Determine the (X, Y) coordinate at the center of the cell enclosing the given text.  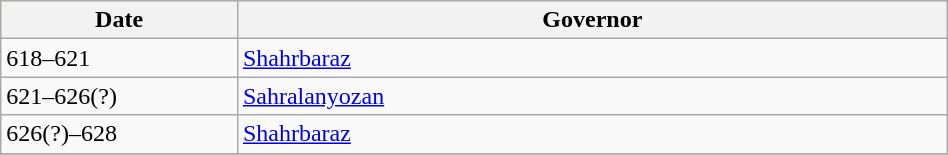
621–626(?) (120, 96)
Sahralanyozan (592, 96)
Governor (592, 20)
618–621 (120, 58)
626(?)–628 (120, 134)
Date (120, 20)
